Pinpoint the cell where the given text exists, returning its (x, y) midpoint coordinate. 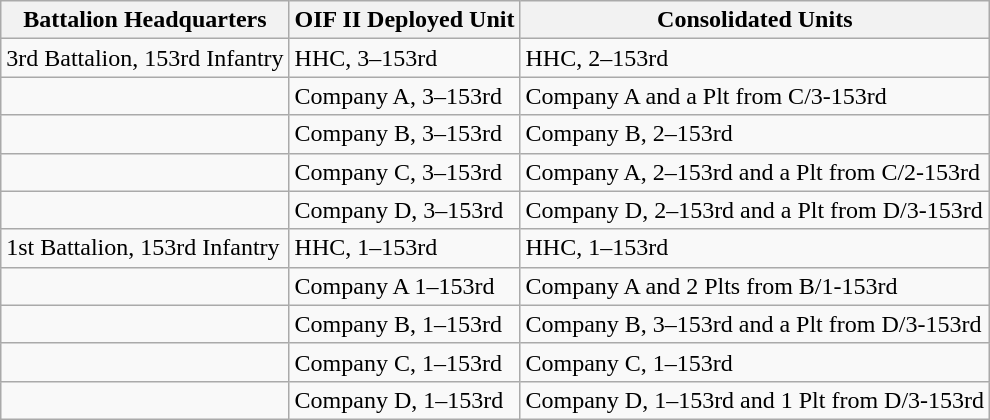
Company D, 2–153rd and a Plt from D/3-153rd (755, 210)
Company B, 3–153rd and a Plt from D/3-153rd (755, 324)
Company D, 1–153rd (404, 400)
Company B, 2–153rd (755, 134)
Company D, 3–153rd (404, 210)
Company A 1–153rd (404, 286)
Company A, 2–153rd and a Plt from C/2-153rd (755, 172)
HHC, 3–153rd (404, 58)
Company B, 1–153rd (404, 324)
1st Battalion, 153rd Infantry (145, 248)
3rd Battalion, 153rd Infantry (145, 58)
Consolidated Units (755, 20)
HHC, 2–153rd (755, 58)
Company D, 1–153rd and 1 Plt from D/3-153rd (755, 400)
Company A, 3–153rd (404, 96)
Company C, 3–153rd (404, 172)
Battalion Headquarters (145, 20)
Company A and 2 Plts from B/1-153rd (755, 286)
OIF II Deployed Unit (404, 20)
Company B, 3–153rd (404, 134)
Company A and a Plt from C/3-153rd (755, 96)
